Scan for the cell matching the given text and deliver its [x, y] coordinate at center. 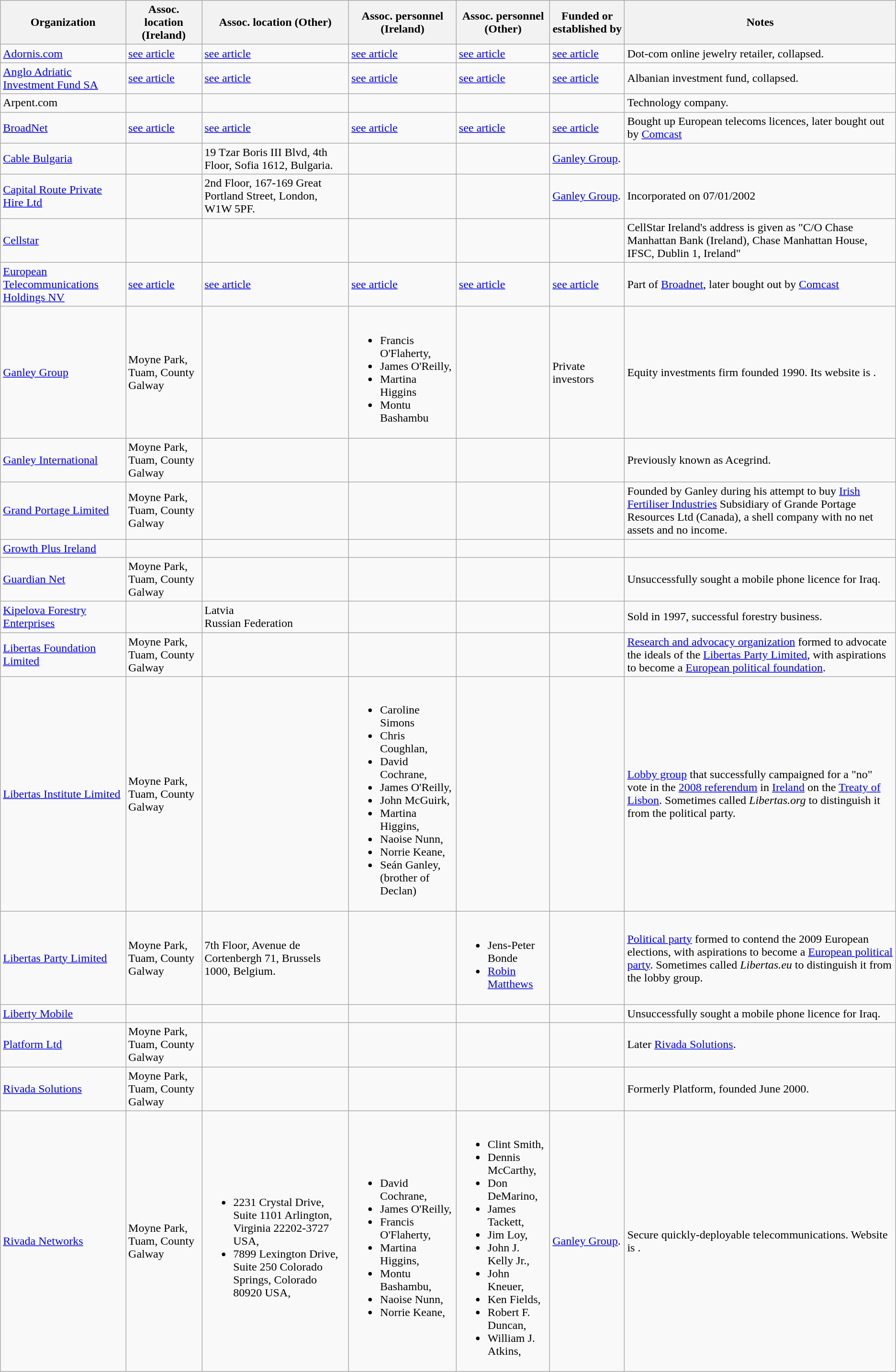
Capital Route Private Hire Ltd [63, 196]
19 Tzar Boris III Blvd, 4th Floor, Sofia 1612, Bulgaria. [276, 159]
Platform Ltd [63, 1045]
Dot-com online jewelry retailer, collapsed. [760, 54]
CellStar Ireland's address is given as "C/O Chase Manhattan Bank (Ireland), Chase Manhattan House, IFSC, Dublin 1, Ireland" [760, 240]
Technology company. [760, 103]
Arpent.com [63, 103]
Funded or established by [587, 22]
2nd Floor, 167-169 Great Portland Street, London, W1W 5PF. [276, 196]
Private investors [587, 372]
LatviaRussian Federation [276, 617]
David Cochrane,James O'Reilly,Francis O'Flaherty,Martina Higgins,Montu Bashambu,Naoise Nunn,Norrie Keane, [403, 1241]
BroadNet [63, 127]
Caroline SimonsChris Coughlan,David Cochrane,James O'Reilly,John McGuirk,Martina Higgins,Naoise Nunn,Norrie Keane,Seán Ganley, (brother of Declan) [403, 794]
Equity investments firm founded 1990. Its website is . [760, 372]
2231 Crystal Drive, Suite 1101 Arlington, Virginia 22202-3727 USA,7899 Lexington Drive, Suite 250 Colorado Springs, Colorado 80920 USA, [276, 1241]
Formerly Platform, founded June 2000. [760, 1089]
Bought up European telecoms licences, later bought out by Comcast [760, 127]
Francis O'Flaherty,James O'Reilly,Martina HigginsMontu Bashambu [403, 372]
Anglo Adriatic Investment Fund SA [63, 78]
Kipelova Forestry Enterprises [63, 617]
Sold in 1997, successful forestry business. [760, 617]
7th Floor, Avenue de Cortenbergh 71, Brussels 1000, Belgium. [276, 958]
Guardian Net [63, 580]
Grand Portage Limited [63, 510]
Liberty Mobile [63, 1014]
Assoc. personnel (Ireland) [403, 22]
Later Rivada Solutions. [760, 1045]
Cellstar [63, 240]
Ganley International [63, 460]
Organization [63, 22]
Notes [760, 22]
Rivada Solutions [63, 1089]
Ganley Group [63, 372]
Libertas Institute Limited [63, 794]
Assoc. personnel (Other) [503, 22]
Previously known as Acegrind. [760, 460]
Incorporated on 07/01/2002 [760, 196]
Libertas Foundation Limited [63, 655]
Part of Broadnet, later bought out by Comcast [760, 284]
Assoc. location (Other) [276, 22]
European Telecommunications Holdings NV [63, 284]
Cable Bulgaria [63, 159]
Adornis.com [63, 54]
Clint Smith,Dennis McCarthy,Don DeMarino,James Tackett,Jim Loy,John J. Kelly Jr.,John Kneuer,Ken Fields,Robert F. Duncan,William J. Atkins, [503, 1241]
Jens-Peter BondeRobin Matthews [503, 958]
Rivada Networks [63, 1241]
Growth Plus Ireland [63, 548]
Albanian investment fund, collapsed. [760, 78]
Libertas Party Limited [63, 958]
Assoc. location (Ireland) [164, 22]
Secure quickly-deployable telecommunications. Website is . [760, 1241]
